Find where the given text appears and provide that cell's center as (X, Y) coordinate. 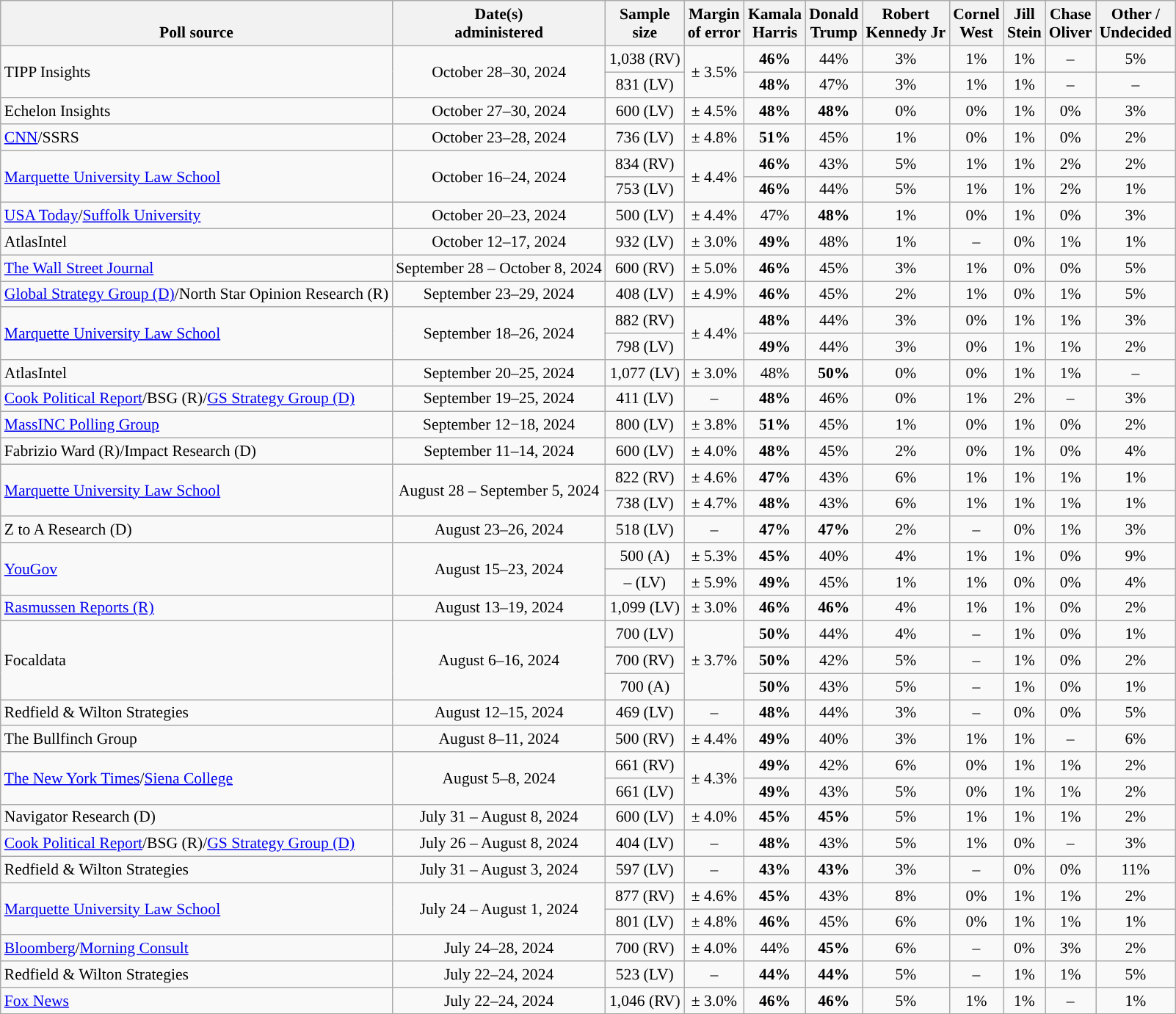
523 (LV) (645, 974)
YouGov (197, 568)
Rasmussen Reports (R) (197, 608)
MassINC Polling Group (197, 425)
Other /Undecided (1136, 23)
700 (A) (645, 687)
July 31 – August 3, 2024 (499, 870)
August 5–8, 2024 (499, 778)
September 18–26, 2024 (499, 333)
Echelon Insights (197, 112)
July 31 – August 8, 2024 (499, 817)
July 24–28, 2024 (499, 949)
TIPP Insights (197, 72)
Marginof error (714, 23)
Fox News (197, 1001)
August 12–15, 2024 (499, 713)
Poll source (197, 23)
CNN/SSRS (197, 137)
738 (LV) (645, 504)
– (LV) (645, 582)
500 (RV) (645, 739)
CornelWest (976, 23)
877 (RV) (645, 896)
September 28 – October 8, 2024 (499, 268)
11% (1136, 870)
October 16–24, 2024 (499, 176)
RobertKennedy Jr (906, 23)
ChaseOliver (1070, 23)
September 20–25, 2024 (499, 373)
± 5.0% (714, 268)
518 (LV) (645, 530)
October 27–30, 2024 (499, 112)
932 (LV) (645, 242)
September 23–29, 2024 (499, 294)
500 (A) (645, 556)
798 (LV) (645, 347)
September 19–25, 2024 (499, 399)
August 8–11, 2024 (499, 739)
736 (LV) (645, 137)
The Bullfinch Group (197, 739)
± 4.7% (714, 504)
± 3.5% (714, 72)
KamalaHarris (775, 23)
± 3.8% (714, 425)
July 26 – August 8, 2024 (499, 844)
9% (1136, 556)
Z to A Research (D) (197, 530)
August 15–23, 2024 (499, 568)
822 (RV) (645, 477)
700 (LV) (645, 634)
8% (906, 896)
August 13–19, 2024 (499, 608)
DonaldTrump (834, 23)
1,046 (RV) (645, 1001)
1,099 (LV) (645, 608)
August 6–16, 2024 (499, 661)
408 (LV) (645, 294)
Samplesize (645, 23)
October 20–23, 2024 (499, 216)
± 4.5% (714, 112)
411 (LV) (645, 399)
Global Strategy Group (D)/North Star Opinion Research (R) (197, 294)
USA Today/Suffolk University (197, 216)
469 (LV) (645, 713)
± 5.9% (714, 582)
597 (LV) (645, 870)
September 12−18, 2024 (499, 425)
August 28 – September 5, 2024 (499, 490)
1,077 (LV) (645, 373)
The Wall Street Journal (197, 268)
July 24 – August 1, 2024 (499, 909)
± 4.9% (714, 294)
801 (LV) (645, 922)
Fabrizio Ward (R)/Impact Research (D) (197, 452)
661 (RV) (645, 765)
September 11–14, 2024 (499, 452)
834 (RV) (645, 164)
October 28–30, 2024 (499, 72)
Navigator Research (D) (197, 817)
661 (LV) (645, 792)
500 (LV) (645, 216)
JillStein (1025, 23)
Focaldata (197, 661)
1,038 (RV) (645, 59)
800 (LV) (645, 425)
± 3.7% (714, 661)
404 (LV) (645, 844)
October 23–28, 2024 (499, 137)
600 (RV) (645, 268)
± 5.3% (714, 556)
± 4.3% (714, 778)
831 (LV) (645, 85)
October 12–17, 2024 (499, 242)
August 23–26, 2024 (499, 530)
The New York Times/Siena College (197, 778)
Date(s)administered (499, 23)
Bloomberg/Morning Consult (197, 949)
753 (LV) (645, 189)
882 (RV) (645, 321)
